Pinpoint the cell where the given text exists, returning its (X, Y) midpoint coordinate. 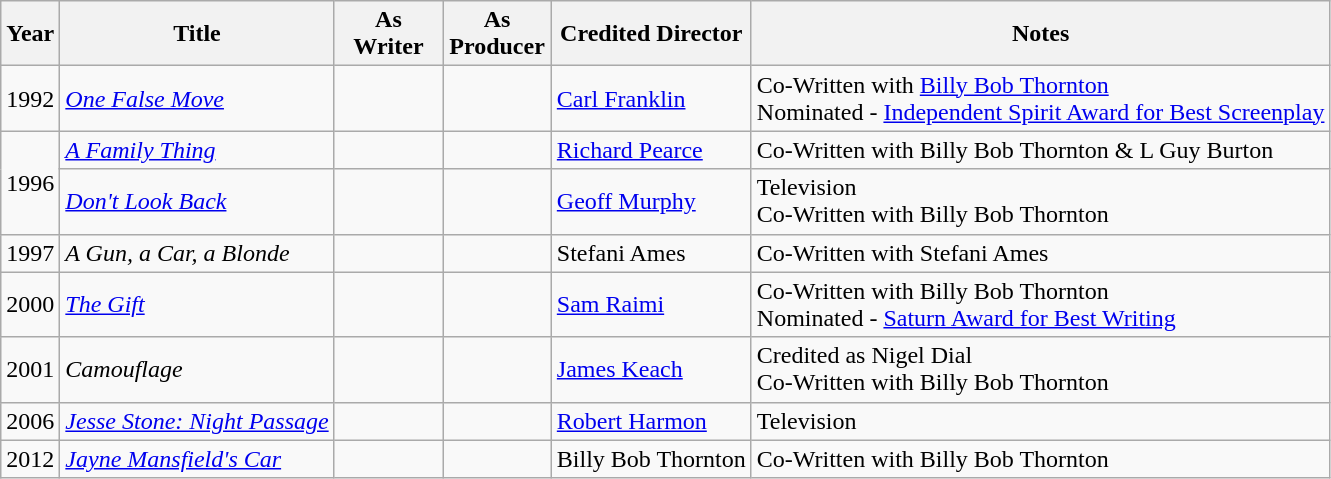
A Family Thing (197, 150)
Credited Director (651, 34)
1992 (30, 98)
2006 (30, 421)
Title (197, 34)
As Producer (498, 34)
Co-Written with Stefani Ames (1040, 253)
Don't Look Back (197, 202)
2012 (30, 459)
Geoff Murphy (651, 202)
Year (30, 34)
Jesse Stone: Night Passage (197, 421)
Jayne Mansfield's Car (197, 459)
1997 (30, 253)
Sam Raimi (651, 304)
Richard Pearce (651, 150)
2000 (30, 304)
Stefani Ames (651, 253)
A Gun, a Car, a Blonde (197, 253)
Co-Written with Billy Bob ThorntonNominated - Independent Spirit Award for Best Screenplay (1040, 98)
2001 (30, 370)
Billy Bob Thornton (651, 459)
Co-Written with Billy Bob ThorntonNominated - Saturn Award for Best Writing (1040, 304)
Television (1040, 421)
James Keach (651, 370)
Robert Harmon (651, 421)
One False Move (197, 98)
TelevisionCo-Written with Billy Bob Thornton (1040, 202)
Credited as Nigel DialCo-Written with Billy Bob Thornton (1040, 370)
Carl Franklin (651, 98)
As Writer (388, 34)
1996 (30, 182)
Co-Written with Billy Bob Thornton & L Guy Burton (1040, 150)
The Gift (197, 304)
Camouflage (197, 370)
Co-Written with Billy Bob Thornton (1040, 459)
Notes (1040, 34)
